Locate the cell with the specified text and output its (X, Y) center coordinate. 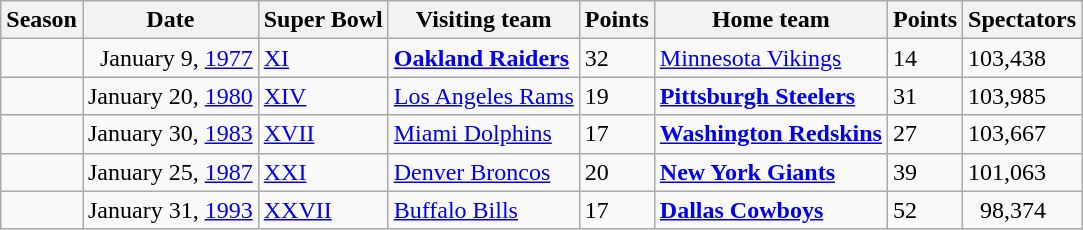
XIV (323, 96)
32 (616, 58)
January 25, 1987 (170, 172)
Oakland Raiders (484, 58)
Denver Broncos (484, 172)
19 (616, 96)
Miami Dolphins (484, 134)
Washington Redskins (770, 134)
Minnesota Vikings (770, 58)
31 (924, 96)
39 (924, 172)
XI (323, 58)
Visiting team (484, 20)
XVII (323, 134)
January 9, 1977 (170, 58)
Buffalo Bills (484, 210)
January 31, 1993 (170, 210)
52 (924, 210)
January 20, 1980 (170, 96)
Season (42, 20)
Los Angeles Rams (484, 96)
103,667 (1022, 134)
98,374 (1022, 210)
Date (170, 20)
XXI (323, 172)
Pittsburgh Steelers (770, 96)
New York Giants (770, 172)
27 (924, 134)
103,985 (1022, 96)
Spectators (1022, 20)
103,438 (1022, 58)
Super Bowl (323, 20)
XXVII (323, 210)
14 (924, 58)
January 30, 1983 (170, 134)
Home team (770, 20)
20 (616, 172)
Dallas Cowboys (770, 210)
101,063 (1022, 172)
